Search for the cell housing the specified text and yield its (x, y) center coordinate. 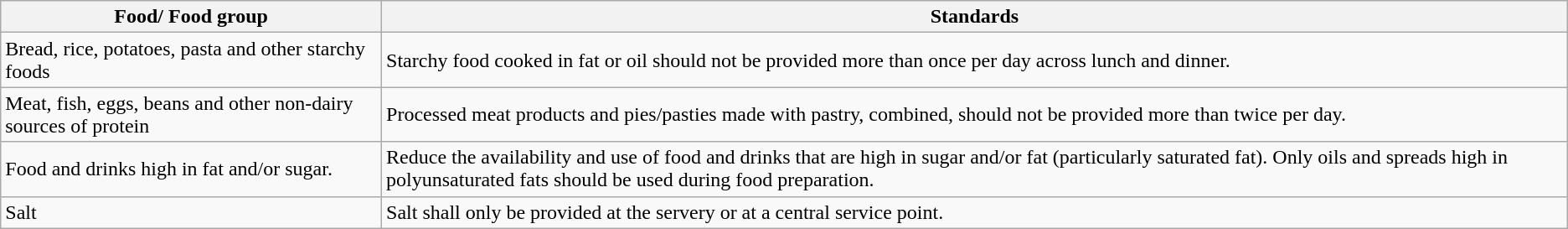
Standards (975, 17)
Starchy food cooked in fat or oil should not be provided more than once per day across lunch and dinner. (975, 60)
Meat, fish, eggs, beans and other non-dairy sources of protein (191, 114)
Salt shall only be provided at the servery or at a central service point. (975, 212)
Bread, rice, potatoes, pasta and other starchy foods (191, 60)
Processed meat products and pies/pasties made with pastry, combined, should not be provided more than twice per day. (975, 114)
Food/ Food group (191, 17)
Salt (191, 212)
Food and drinks high in fat and/or sugar. (191, 169)
